Return [X, Y] of the center of cell containing provided text 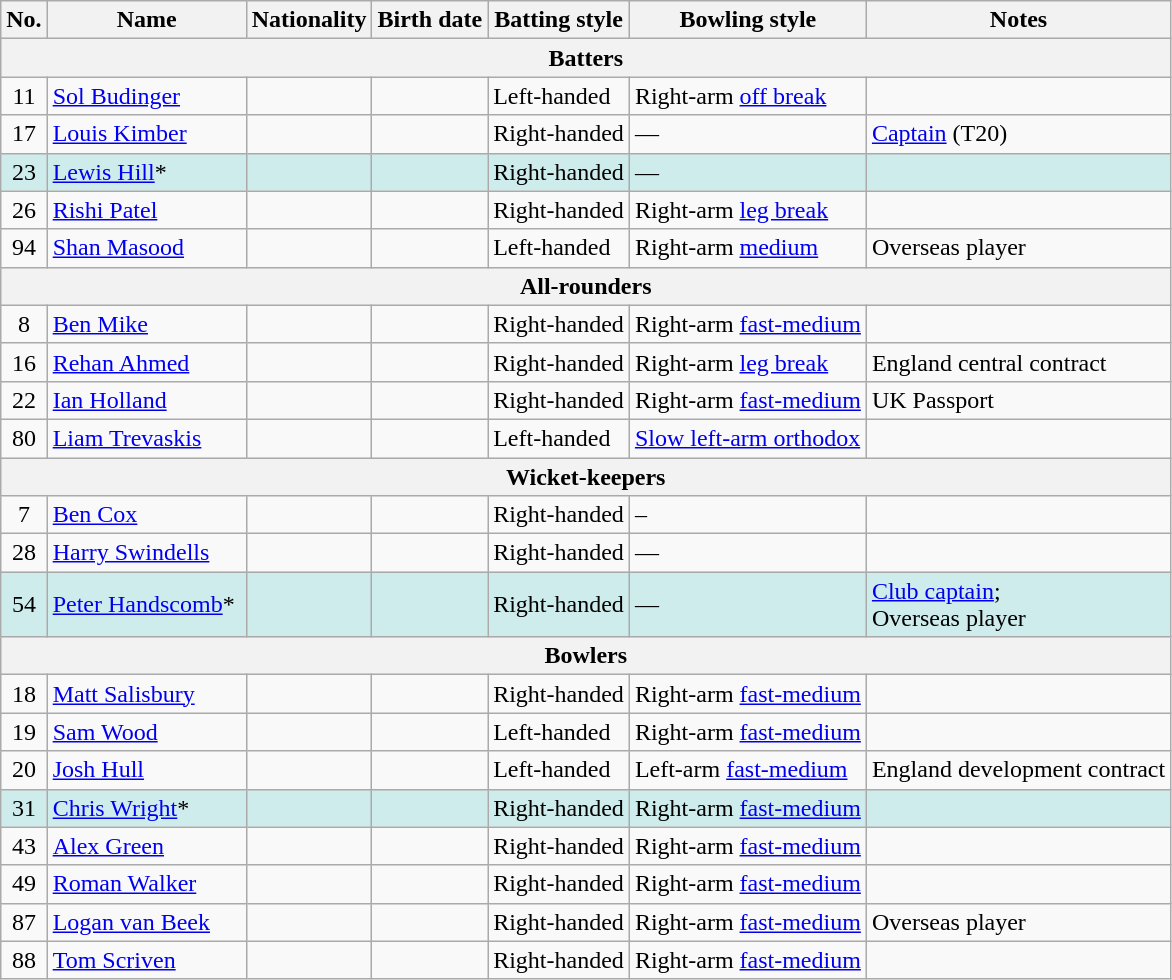
Slow left-arm orthodox [748, 438]
18 [24, 694]
Batters [586, 58]
Peter Handscomb* [146, 604]
Name [146, 20]
Nationality [309, 20]
Captain (T20) [1018, 134]
80 [24, 438]
Tom Scriven [146, 960]
43 [24, 846]
Josh Hull [146, 770]
Shan Masood [146, 248]
Alex Green [146, 846]
England central contract [1018, 362]
28 [24, 553]
17 [24, 134]
– [748, 515]
Chris Wright* [146, 808]
22 [24, 400]
Right-arm medium [748, 248]
Harry Swindells [146, 553]
19 [24, 732]
16 [24, 362]
Wicket-keepers [586, 477]
Liam Trevaskis [146, 438]
7 [24, 515]
26 [24, 210]
8 [24, 324]
Left-arm fast-medium [748, 770]
Lewis Hill* [146, 172]
Right-arm off break [748, 96]
UK Passport [1018, 400]
Ian Holland [146, 400]
Batting style [559, 20]
Club captain; Overseas player [1018, 604]
20 [24, 770]
54 [24, 604]
Birth date [430, 20]
Rehan Ahmed [146, 362]
23 [24, 172]
Bowling style [748, 20]
88 [24, 960]
All-rounders [586, 286]
Sol Budinger [146, 96]
94 [24, 248]
11 [24, 96]
Bowlers [586, 656]
31 [24, 808]
Rishi Patel [146, 210]
87 [24, 922]
No. [24, 20]
Sam Wood [146, 732]
Louis Kimber [146, 134]
Notes [1018, 20]
England development contract [1018, 770]
Ben Mike [146, 324]
Roman Walker [146, 884]
Matt Salisbury [146, 694]
49 [24, 884]
Logan van Beek [146, 922]
Ben Cox [146, 515]
